Return (X, Y) of the center of cell containing provided text 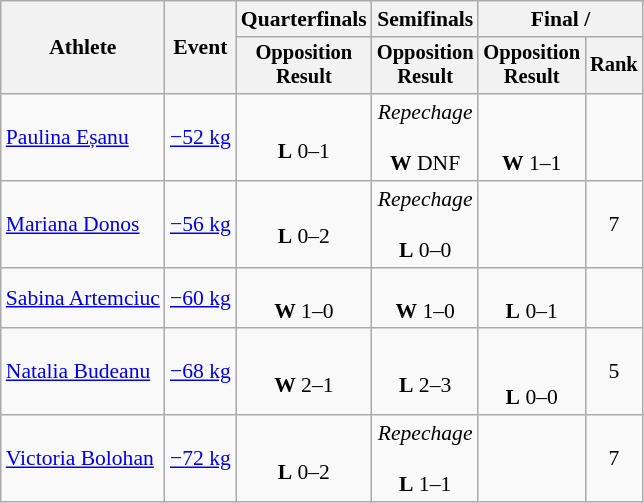
−56 kg (200, 224)
Mariana Donos (83, 224)
Natalia Budeanu (83, 372)
Sabina Artemciuc (83, 298)
Final / (560, 19)
Victoria Bolohan (83, 458)
Paulina Eșanu (83, 138)
−72 kg (200, 458)
Quarterfinals (304, 19)
5 (614, 372)
Repechage L 1–1 (426, 458)
−60 kg (200, 298)
Rank (614, 66)
L 0–0 (532, 372)
Semifinals (426, 19)
L 2–3 (426, 372)
−52 kg (200, 138)
W 1–1 (532, 138)
Event (200, 48)
Athlete (83, 48)
W 2–1 (304, 372)
Repechage W DNF (426, 138)
Repechage L 0–0 (426, 224)
−68 kg (200, 372)
